Capture the cell that displays the provided text and extract its [x, y] central coordinate. 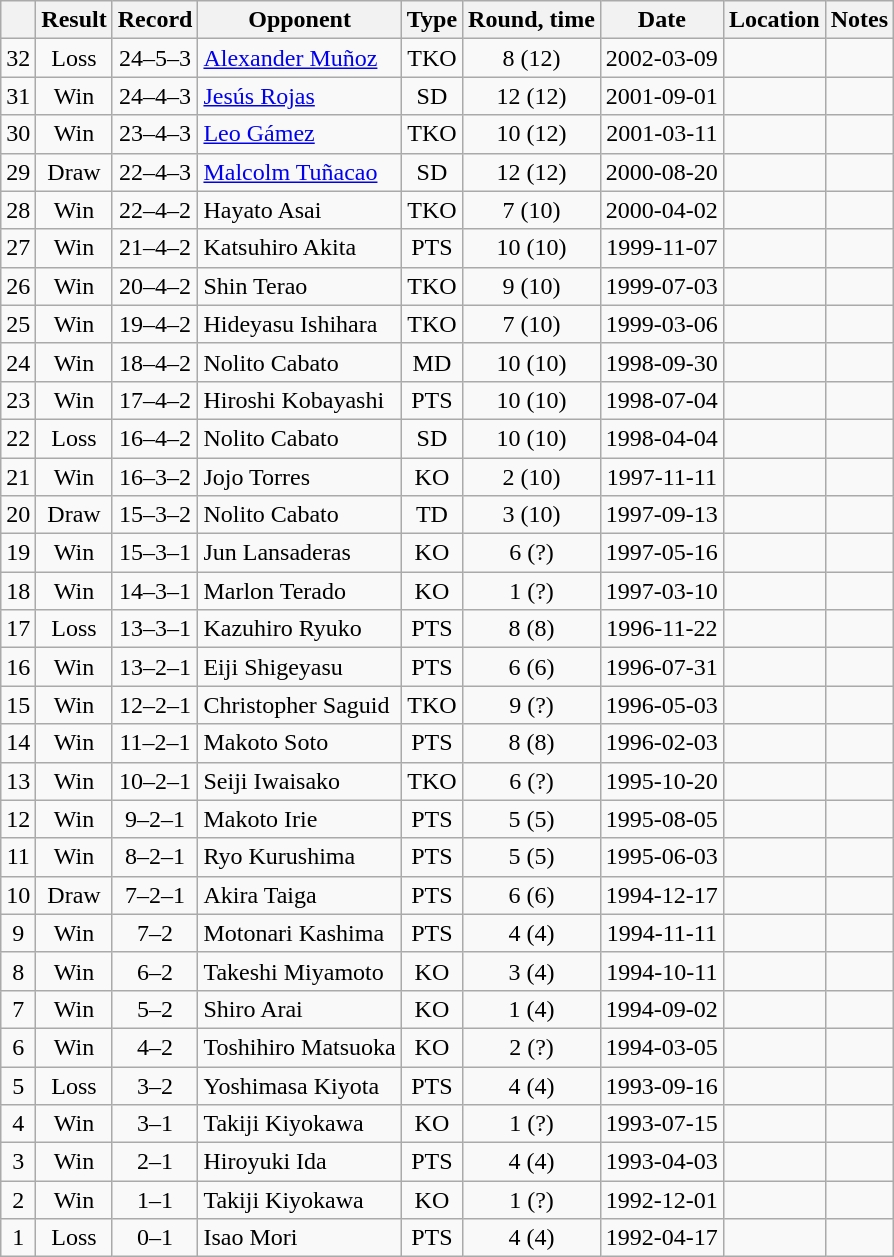
1996-05-03 [662, 705]
3 [18, 1162]
19 [18, 553]
31 [18, 96]
0–1 [155, 1238]
15–3–2 [155, 515]
8 [18, 971]
2 (10) [532, 477]
1996-07-31 [662, 667]
17 [18, 629]
32 [18, 58]
1 [18, 1238]
16–3–2 [155, 477]
Toshihiro Matsuoka [300, 1047]
1993-07-15 [662, 1124]
23 [18, 400]
15 [18, 705]
2–1 [155, 1162]
6 [18, 1047]
Round, time [532, 20]
Record [155, 20]
2002-03-09 [662, 58]
1994-10-11 [662, 971]
2000-04-02 [662, 210]
1993-04-03 [662, 1162]
16–4–2 [155, 438]
Yoshimasa Kiyota [300, 1085]
4–2 [155, 1047]
2001-09-01 [662, 96]
Jojo Torres [300, 477]
19–4–2 [155, 324]
Opponent [300, 20]
6–2 [155, 971]
10 (12) [532, 134]
3 (10) [532, 515]
17–4–2 [155, 400]
TD [432, 515]
1999-07-03 [662, 286]
Date [662, 20]
13–3–1 [155, 629]
Makoto Soto [300, 743]
24–4–3 [155, 96]
18–4–2 [155, 362]
Katsuhiro Akita [300, 248]
18 [18, 591]
22 [18, 438]
2 [18, 1200]
9–2–1 [155, 819]
Takeshi Miyamoto [300, 971]
7–2–1 [155, 895]
12 [18, 819]
Hideyasu Ishihara [300, 324]
Hiroyuki Ida [300, 1162]
1 (4) [532, 1009]
1997-05-16 [662, 553]
1998-07-04 [662, 400]
1997-11-11 [662, 477]
14 [18, 743]
20 [18, 515]
Motonari Kashima [300, 933]
27 [18, 248]
1994-11-11 [662, 933]
2001-03-11 [662, 134]
Eiji Shigeyasu [300, 667]
10–2–1 [155, 781]
1995-08-05 [662, 819]
14–3–1 [155, 591]
24–5–3 [155, 58]
10 [18, 895]
2000-08-20 [662, 172]
1995-06-03 [662, 857]
Jun Lansaderas [300, 553]
22–4–3 [155, 172]
2 (?) [532, 1047]
1999-03-06 [662, 324]
MD [432, 362]
5 [18, 1085]
Ryo Kurushima [300, 857]
1999-11-07 [662, 248]
11 [18, 857]
12–2–1 [155, 705]
7–2 [155, 933]
1998-04-04 [662, 438]
Christopher Saguid [300, 705]
26 [18, 286]
23–4–3 [155, 134]
Marlon Terado [300, 591]
1995-10-20 [662, 781]
9 [18, 933]
1994-12-17 [662, 895]
Shiro Arai [300, 1009]
13 [18, 781]
9 (?) [532, 705]
1992-12-01 [662, 1200]
Location [774, 20]
Result [74, 20]
1994-03-05 [662, 1047]
Notes [859, 20]
Makoto Irie [300, 819]
5–2 [155, 1009]
3 (4) [532, 971]
Malcolm Tuñacao [300, 172]
Hayato Asai [300, 210]
25 [18, 324]
11–2–1 [155, 743]
9 (10) [532, 286]
7 [18, 1009]
1993-09-16 [662, 1085]
28 [18, 210]
Hiroshi Kobayashi [300, 400]
1992-04-17 [662, 1238]
8–2–1 [155, 857]
Alexander Muñoz [300, 58]
1996-02-03 [662, 743]
13–2–1 [155, 667]
8 (12) [532, 58]
Type [432, 20]
1994-09-02 [662, 1009]
1998-09-30 [662, 362]
1997-03-10 [662, 591]
1–1 [155, 1200]
Kazuhiro Ryuko [300, 629]
Seiji Iwaisako [300, 781]
4 [18, 1124]
3–2 [155, 1085]
1996-11-22 [662, 629]
20–4–2 [155, 286]
21 [18, 477]
24 [18, 362]
22–4–2 [155, 210]
Leo Gámez [300, 134]
Jesús Rojas [300, 96]
Shin Terao [300, 286]
Akira Taiga [300, 895]
15–3–1 [155, 553]
21–4–2 [155, 248]
30 [18, 134]
1997-09-13 [662, 515]
3–1 [155, 1124]
29 [18, 172]
Isao Mori [300, 1238]
16 [18, 667]
